Detect which cell encompasses the target text, then output its (X, Y) center coordinate. 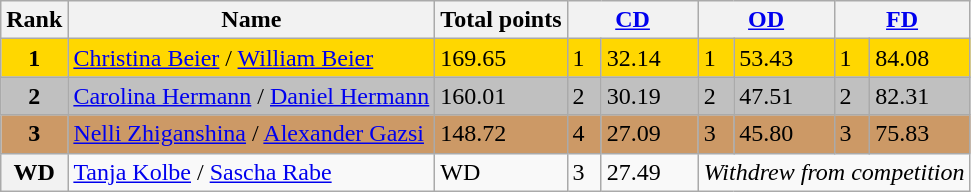
Total points (501, 20)
160.01 (501, 96)
Withdrew from competition (834, 172)
Nelli Zhiganshina / Alexander Gazsi (252, 134)
169.65 (501, 58)
27.09 (650, 134)
Carolina Hermann / Daniel Hermann (252, 96)
148.72 (501, 134)
47.51 (784, 96)
Tanja Kolbe / Sascha Rabe (252, 172)
Christina Beier / William Beier (252, 58)
84.08 (920, 58)
CD (632, 20)
53.43 (784, 58)
82.31 (920, 96)
Rank (34, 20)
30.19 (650, 96)
75.83 (920, 134)
OD (766, 20)
4 (584, 134)
32.14 (650, 58)
45.80 (784, 134)
FD (902, 20)
Name (252, 20)
27.49 (650, 172)
